From the cell containing the given text, extract its center point as [X, Y] coordinate. 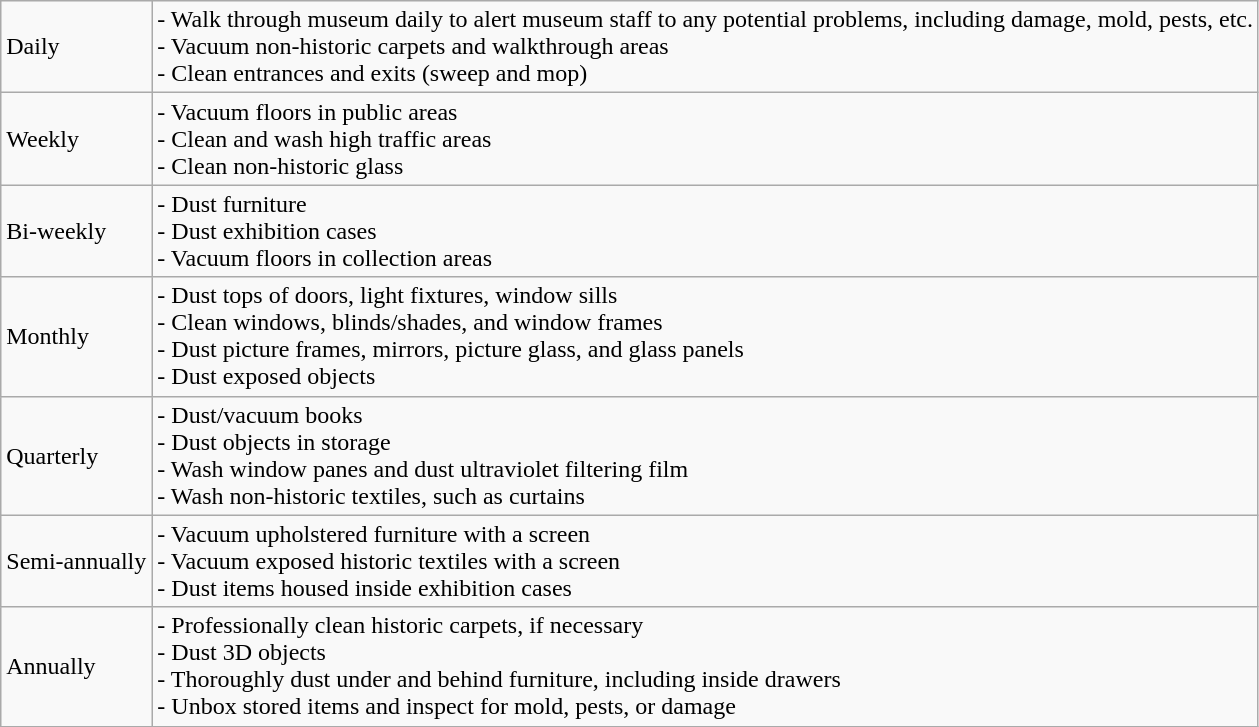
- Dust furniture- Dust exhibition cases- Vacuum floors in collection areas [706, 231]
Annually [76, 666]
- Vacuum upholstered furniture with a screen- Vacuum exposed historic textiles with a screen- Dust items housed inside exhibition cases [706, 561]
Weekly [76, 139]
Semi-annually [76, 561]
- Vacuum floors in public areas- Clean and wash high traffic areas- Clean non-historic glass [706, 139]
Monthly [76, 336]
Daily [76, 47]
Quarterly [76, 456]
Bi-weekly [76, 231]
- Dust/vacuum books- Dust objects in storage- Wash window panes and dust ultraviolet filtering film- Wash non-historic textiles, such as curtains [706, 456]
